Extract the (x, y) coordinate from the center of the cell holding the provided text.  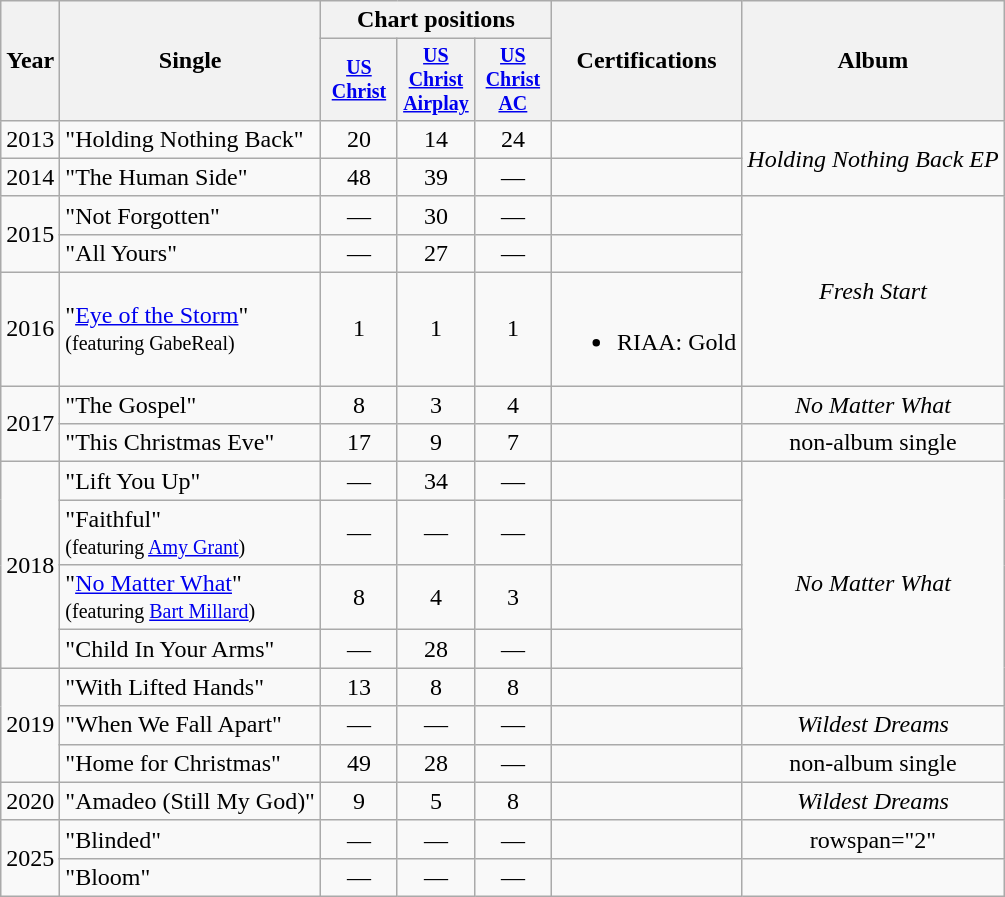
"No Matter What" (featuring Bart Millard) (190, 598)
USChrist (358, 80)
14 (436, 139)
"With Lifted Hands" (190, 687)
Holding Nothing Back EP (873, 158)
RIAA: Gold (646, 330)
24 (512, 139)
"Home for Christmas" (190, 763)
2019 (30, 725)
2025 (30, 858)
"The Human Side" (190, 177)
"Eye of the Storm"(featuring GabeReal) (190, 330)
"Blinded" (190, 839)
2015 (30, 234)
"All Yours" (190, 253)
27 (436, 253)
2016 (30, 330)
USChrist Airplay (436, 80)
Fresh Start (873, 290)
Year (30, 61)
5 (436, 801)
49 (358, 763)
"Lift You Up" (190, 481)
"Amadeo (Still My God)" (190, 801)
Chart positions (436, 20)
"When We Fall Apart" (190, 725)
48 (358, 177)
2017 (30, 424)
Album (873, 61)
39 (436, 177)
"Child In Your Arms" (190, 649)
7 (512, 443)
Single (190, 61)
30 (436, 215)
2014 (30, 177)
20 (358, 139)
2013 (30, 139)
17 (358, 443)
2020 (30, 801)
Certifications (646, 61)
"The Gospel" (190, 405)
"Holding Nothing Back" (190, 139)
"Bloom" (190, 877)
13 (358, 687)
rowspan="2" (873, 839)
USChrist AC (512, 80)
"Faithful" (featuring Amy Grant) (190, 532)
2018 (30, 565)
"Not Forgotten" (190, 215)
"This Christmas Eve" (190, 443)
34 (436, 481)
